Output the [X, Y] coordinate of the center of the cell containing the given text.  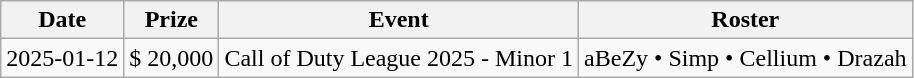
Date [62, 20]
aBeZy • Simp • Cellium • Drazah [746, 58]
Call of Duty League 2025 - Minor 1 [399, 58]
Prize [172, 20]
Roster [746, 20]
2025-01-12 [62, 58]
Event [399, 20]
$ 20,000 [172, 58]
